From the cell containing the given text, extract its center point as [x, y] coordinate. 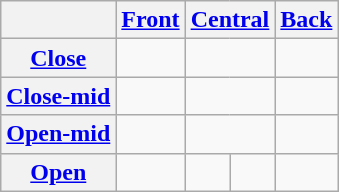
Front [150, 20]
Back [306, 20]
Open [58, 172]
Central [230, 20]
Close [58, 58]
Close-mid [58, 96]
Open-mid [58, 134]
